Find where the given text appears and provide that cell's center as [X, Y] coordinate. 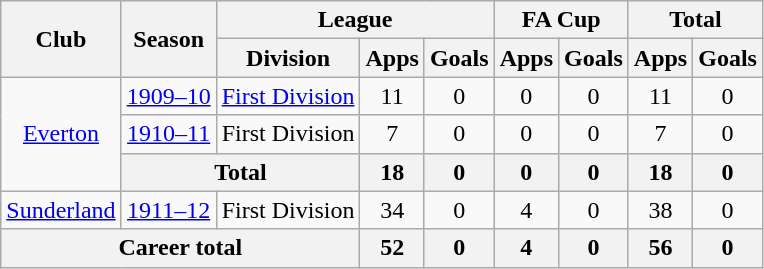
1911–12 [168, 210]
FA Cup [561, 20]
Club [61, 39]
38 [660, 210]
1909–10 [168, 96]
Everton [61, 134]
Season [168, 39]
52 [392, 248]
League [355, 20]
34 [392, 210]
Career total [180, 248]
56 [660, 248]
Sunderland [61, 210]
Division [288, 58]
1910–11 [168, 134]
